Locate the cell with the specified text and output its [X, Y] center coordinate. 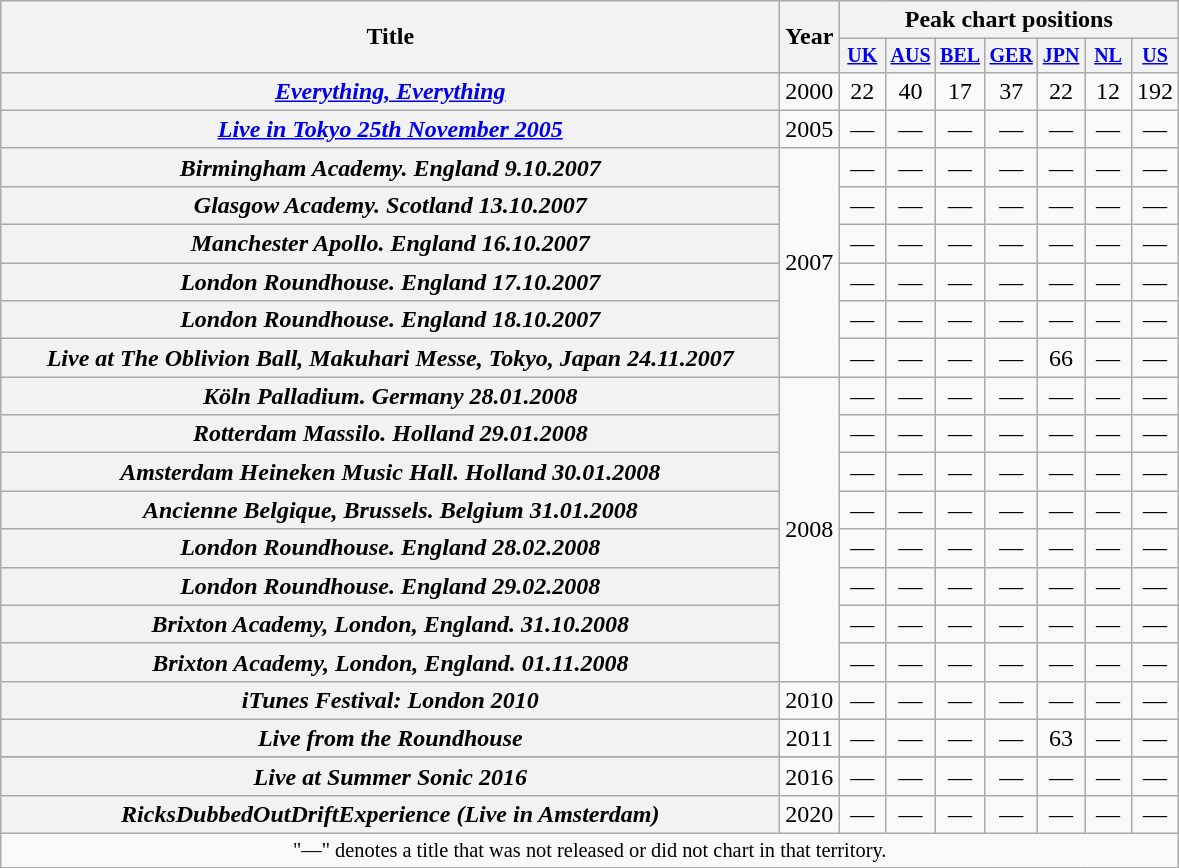
"—" denotes a title that was not released or did not chart in that territory. [590, 851]
Peak chart positions [1009, 20]
Birmingham Academy. England 9.10.2007 [390, 167]
37 [1012, 91]
London Roundhouse. England 28.02.2008 [390, 548]
London Roundhouse. England 29.02.2008 [390, 586]
40 [910, 91]
Title [390, 37]
UK [862, 56]
2000 [810, 91]
12 [1108, 91]
Live at Summer Sonic 2016 [390, 776]
Manchester Apollo. England 16.10.2007 [390, 244]
RicksDubbedOutDriftExperience (Live in Amsterdam) [390, 814]
Live at The Oblivion Ball, Makuhari Messe, Tokyo, Japan 24.11.2007 [390, 358]
London Roundhouse. England 18.10.2007 [390, 320]
2016 [810, 776]
Glasgow Academy. Scotland 13.10.2007 [390, 205]
Live from the Roundhouse [390, 738]
17 [960, 91]
iTunes Festival: London 2010 [390, 700]
2007 [810, 262]
66 [1062, 358]
2011 [810, 738]
Köln Palladium. Germany 28.01.2008 [390, 396]
London Roundhouse. England 17.10.2007 [390, 282]
NL [1108, 56]
Live in Tokyo 25th November 2005 [390, 129]
Brixton Academy, London, England. 31.10.2008 [390, 624]
2008 [810, 529]
2005 [810, 129]
GER [1012, 56]
2010 [810, 700]
Year [810, 37]
Rotterdam Massilo. Holland 29.01.2008 [390, 434]
192 [1156, 91]
Ancienne Belgique, Brussels. Belgium 31.01.2008 [390, 510]
Brixton Academy, London, England. 01.11.2008 [390, 662]
63 [1062, 738]
2020 [810, 814]
Amsterdam Heineken Music Hall. Holland 30.01.2008 [390, 472]
BEL [960, 56]
Everything, Everything [390, 91]
JPN [1062, 56]
US [1156, 56]
AUS [910, 56]
